Detect which cell encompasses the target text, then output its [x, y] center coordinate. 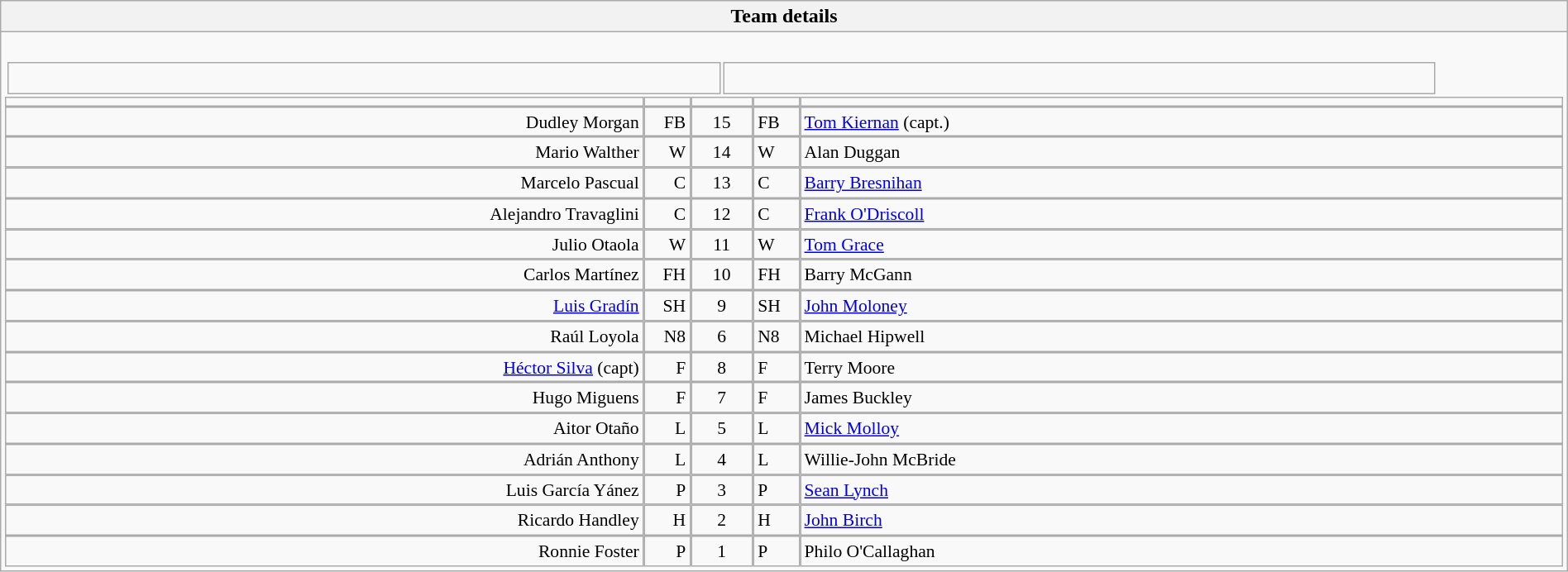
Dudley Morgan [324, 122]
Héctor Silva (capt) [324, 367]
14 [721, 152]
7 [721, 398]
15 [721, 122]
Michael Hipwell [1181, 336]
4 [721, 460]
3 [721, 489]
Ronnie Foster [324, 551]
Carlos Martínez [324, 274]
Luis Gradín [324, 306]
Ricardo Handley [324, 521]
Tom Kiernan (capt.) [1181, 122]
Alejandro Travaglini [324, 213]
12 [721, 213]
Willie-John McBride [1181, 460]
6 [721, 336]
Philo O'Callaghan [1181, 551]
Hugo Miguens [324, 398]
Marcelo Pascual [324, 184]
James Buckley [1181, 398]
9 [721, 306]
John Moloney [1181, 306]
10 [721, 274]
8 [721, 367]
Aitor Otaño [324, 428]
Mick Molloy [1181, 428]
Alan Duggan [1181, 152]
Luis García Yánez [324, 489]
Julio Otaola [324, 245]
Terry Moore [1181, 367]
11 [721, 245]
Barry Bresnihan [1181, 184]
1 [721, 551]
Raúl Loyola [324, 336]
Sean Lynch [1181, 489]
2 [721, 521]
13 [721, 184]
5 [721, 428]
Adrián Anthony [324, 460]
Barry McGann [1181, 274]
Mario Walther [324, 152]
Team details [784, 17]
Tom Grace [1181, 245]
Frank O'Driscoll [1181, 213]
John Birch [1181, 521]
